Find where the given text appears and provide that cell's center as [X, Y] coordinate. 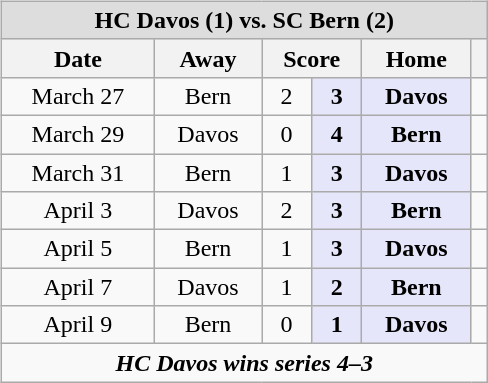
March 27 [78, 96]
April 3 [78, 211]
April 5 [78, 249]
Score [312, 58]
March 29 [78, 134]
April 9 [78, 325]
Date [78, 58]
4 [337, 134]
HC Davos (1) vs. SC Bern (2) [244, 20]
April 7 [78, 287]
March 31 [78, 173]
Home [416, 58]
Away [208, 58]
HC Davos wins series 4–3 [244, 363]
